From the cell containing the given text, extract its center point as (X, Y) coordinate. 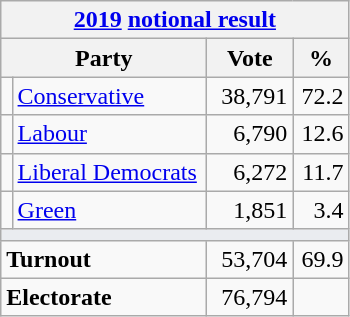
Electorate (104, 297)
Green (110, 210)
Vote (250, 58)
Turnout (104, 259)
11.7 (321, 172)
Liberal Democrats (110, 172)
72.2 (321, 96)
38,791 (250, 96)
6,272 (250, 172)
3.4 (321, 210)
6,790 (250, 134)
% (321, 58)
76,794 (250, 297)
Labour (110, 134)
69.9 (321, 259)
Party (104, 58)
1,851 (250, 210)
12.6 (321, 134)
53,704 (250, 259)
2019 notional result (175, 20)
Conservative (110, 96)
